Search for the cell housing the specified text and yield its (x, y) center coordinate. 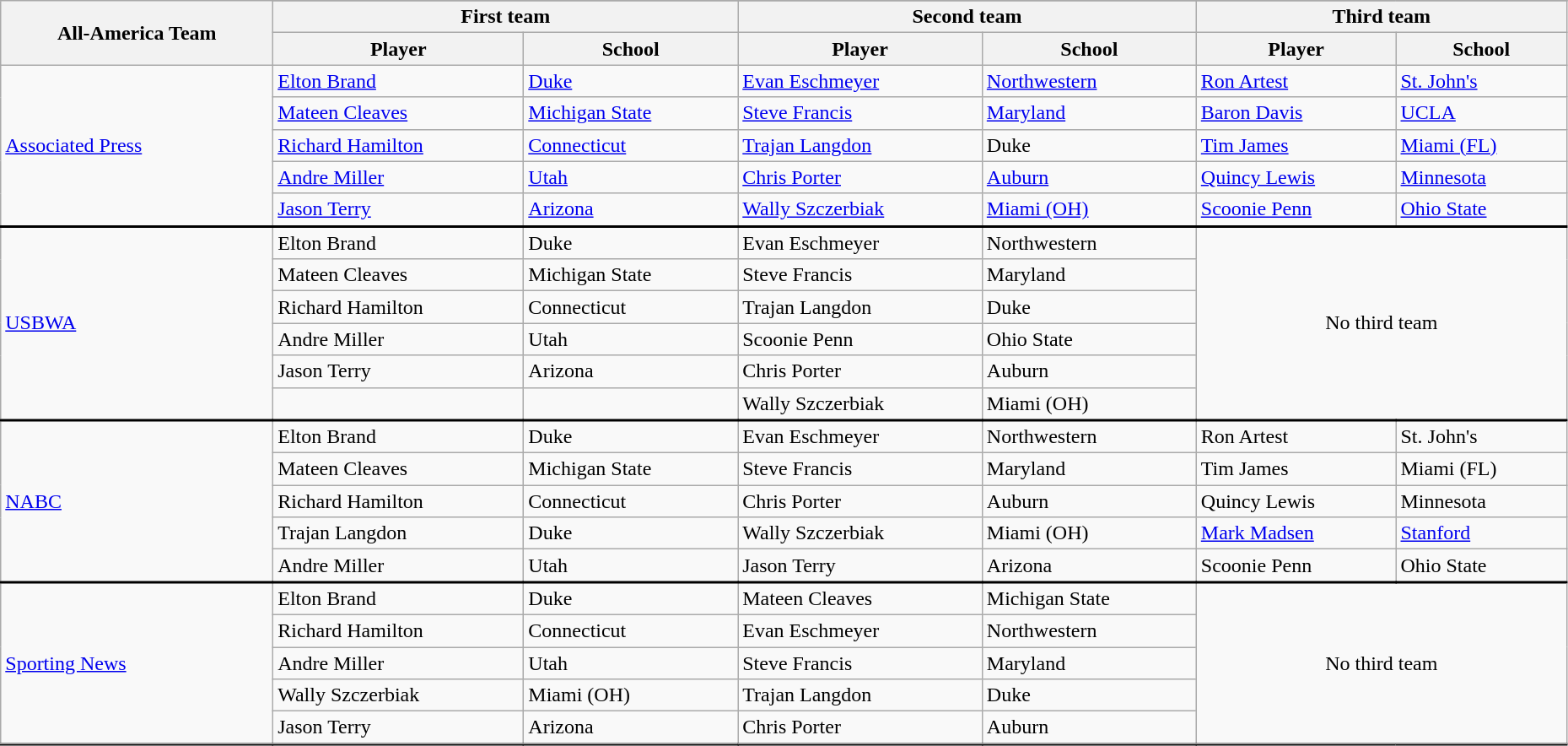
NABC (137, 501)
Sporting News (137, 663)
Second team (967, 17)
First team (506, 17)
All-America Team (137, 33)
Baron Davis (1296, 113)
UCLA (1481, 113)
USBWA (137, 323)
Mark Madsen (1296, 533)
Associated Press (137, 145)
Third team (1382, 17)
Stanford (1481, 533)
